Search for the cell housing the specified text and yield its (X, Y) center coordinate. 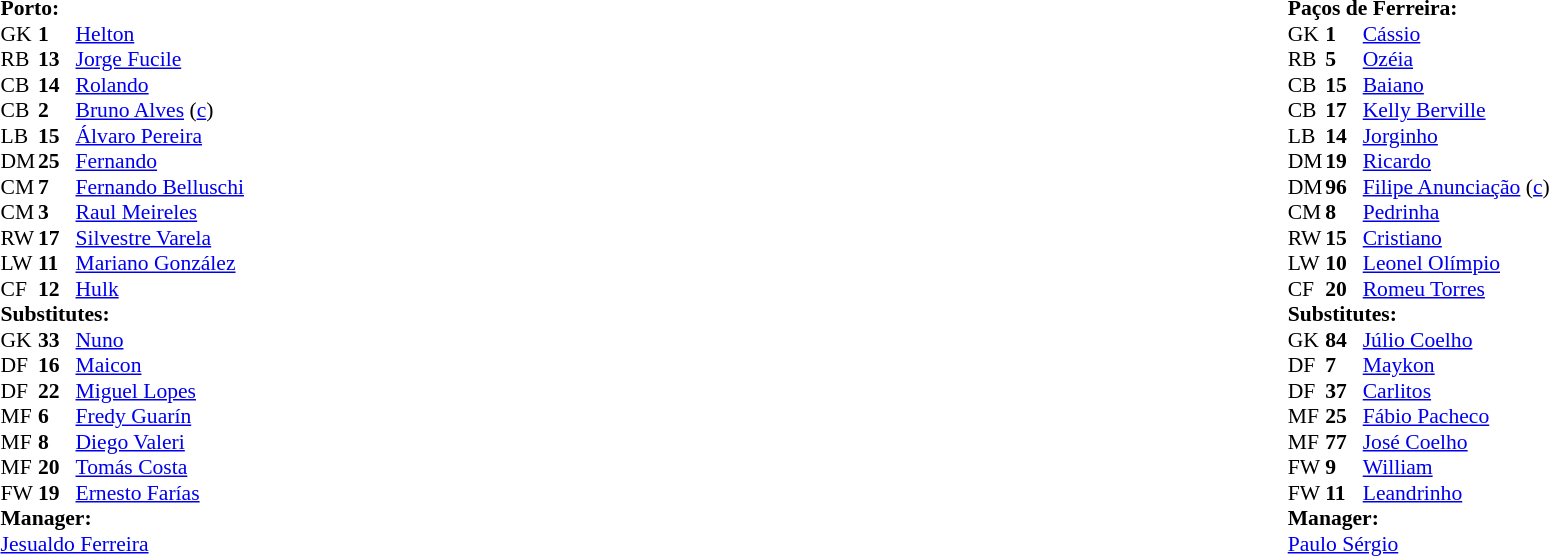
Maicon (160, 365)
3 (57, 213)
Álvaro Pereira (160, 136)
Raul Meireles (160, 213)
Miguel Lopes (160, 391)
Tomás Costa (160, 467)
Fernando (160, 161)
5 (1344, 59)
6 (57, 417)
2 (57, 111)
10 (1344, 263)
Diego Valeri (160, 442)
Substitutes: (122, 315)
33 (57, 340)
13 (57, 59)
Hulk (160, 289)
96 (1344, 187)
Mariano González (160, 263)
16 (57, 365)
12 (57, 289)
Silvestre Varela (160, 238)
84 (1344, 340)
22 (57, 391)
Fernando Belluschi (160, 187)
37 (1344, 391)
Nuno (160, 340)
77 (1344, 442)
9 (1344, 467)
Helton (160, 34)
Ernesto Farías (160, 493)
Rolando (160, 85)
Fredy Guarín (160, 417)
Manager: (122, 519)
Jorge Fucile (160, 59)
Bruno Alves (c) (160, 111)
